Find where the given text appears and provide that cell's center as (X, Y) coordinate. 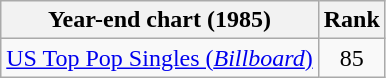
Rank (352, 20)
US Top Pop Singles (Billboard) (160, 58)
85 (352, 58)
Year-end chart (1985) (160, 20)
